Identify which cell holds the provided text, then report its [x, y] central coordinate. 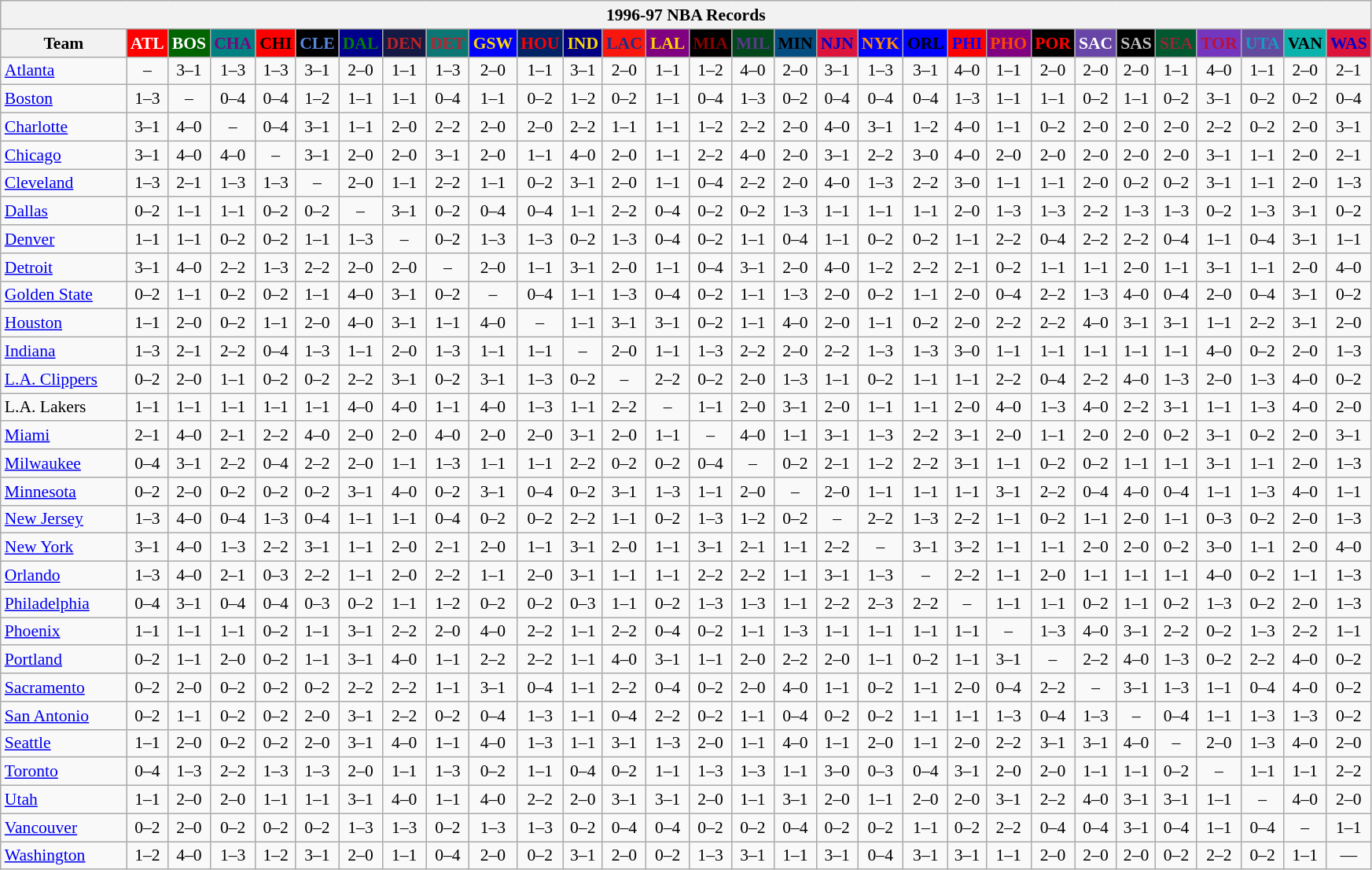
Vancouver [64, 828]
CHA [233, 43]
WAS [1349, 43]
LAL [668, 43]
Orlando [64, 576]
Houston [64, 323]
2–3 [881, 603]
CHI [275, 43]
New York [64, 547]
GSW [494, 43]
NYK [881, 43]
LAC [624, 43]
POR [1053, 43]
Seattle [64, 743]
Dallas [64, 212]
Phoenix [64, 632]
Washington [64, 856]
PHO [1008, 43]
DET [448, 43]
Miami [64, 436]
DEN [404, 43]
SEA [1176, 43]
L.A. Clippers [64, 379]
Chicago [64, 155]
Denver [64, 239]
3–2 [967, 547]
MIA [710, 43]
Atlanta [64, 71]
Utah [64, 800]
HOU [539, 43]
DAL [361, 43]
IND [583, 43]
L.A. Lakers [64, 407]
VAN [1305, 43]
MIL [753, 43]
Minnesota [64, 492]
CLE [318, 43]
Indiana [64, 352]
MIN [795, 43]
1996-97 NBA Records [686, 15]
Boston [64, 99]
ATL [148, 43]
Golden State [64, 295]
San Antonio [64, 716]
ORL [926, 43]
Philadelphia [64, 603]
PHI [967, 43]
New Jersey [64, 519]
TOR [1219, 43]
Sacramento [64, 688]
Team [64, 43]
NJN [837, 43]
Toronto [64, 772]
Cleveland [64, 183]
Charlotte [64, 127]
Portland [64, 660]
UTA [1263, 43]
BOS [189, 43]
Milwaukee [64, 463]
— [1349, 856]
Detroit [64, 267]
SAS [1136, 43]
SAC [1096, 43]
